Pinpoint the cell where the given text exists, returning its (x, y) midpoint coordinate. 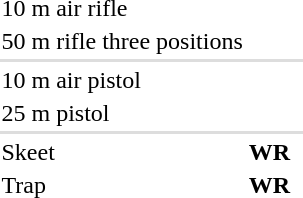
25 m pistol (122, 113)
50 m rifle three positions (122, 41)
10 m air pistol (122, 80)
WR (269, 152)
Skeet (122, 152)
